Return [x, y] of the center of cell containing provided text 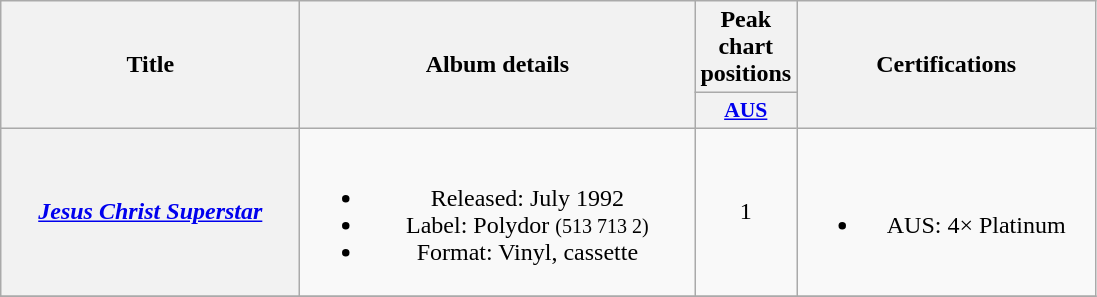
Certifications [946, 65]
Jesus Christ Superstar [150, 212]
Album details [498, 65]
1 [746, 212]
AUS: 4× Platinum [946, 212]
Released: July 1992Label: Polydor (513 713 2)Format: Vinyl, cassette [498, 212]
AUS [746, 111]
Peak chart positions [746, 47]
Title [150, 65]
